Return (X, Y) of the center of cell containing provided text 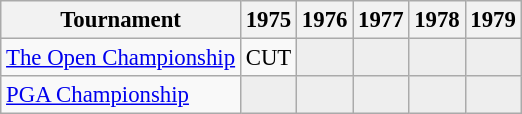
CUT (268, 58)
The Open Championship (121, 58)
1978 (437, 20)
1979 (493, 20)
Tournament (121, 20)
1975 (268, 20)
PGA Championship (121, 95)
1977 (381, 20)
1976 (325, 20)
